Output the [x, y] coordinate of the center of the cell containing the given text.  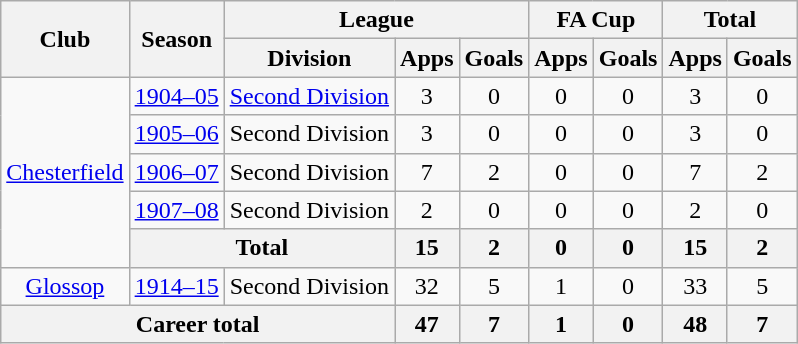
1905–06 [176, 134]
Career total [198, 324]
Season [176, 39]
FA Cup [596, 20]
Club [65, 39]
League [376, 20]
Division [309, 58]
32 [427, 286]
1904–05 [176, 96]
1914–15 [176, 286]
1906–07 [176, 172]
1907–08 [176, 210]
47 [427, 324]
48 [695, 324]
Glossop [65, 286]
Chesterfield [65, 172]
33 [695, 286]
